From the cell containing the given text, extract its center point as [X, Y] coordinate. 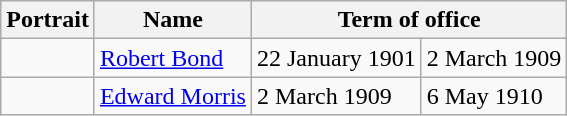
Edward Morris [172, 96]
Robert Bond [172, 58]
Portrait [48, 20]
Term of office [408, 20]
6 May 1910 [494, 96]
22 January 1901 [336, 58]
Name [172, 20]
